Capture the cell that displays the provided text and extract its [X, Y] central coordinate. 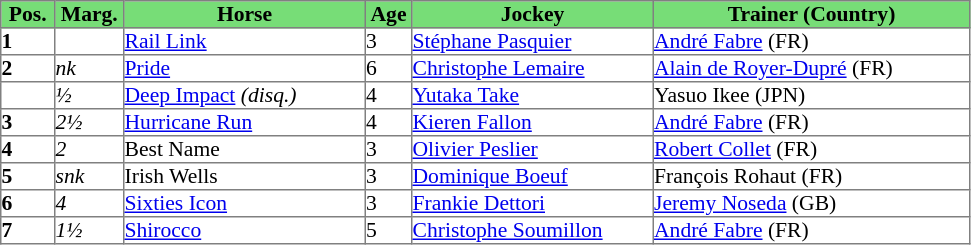
½ [90, 96]
1½ [90, 230]
Marg. [90, 14]
Irish Wells [245, 176]
Shirocco [245, 230]
Kieren Fallon [533, 122]
Yutaka Take [533, 96]
nk [90, 68]
Frankie Dettori [533, 204]
Best Name [245, 150]
Yasuo Ikee (JPN) [811, 96]
Horse [245, 14]
Sixties Icon [245, 204]
Jockey [533, 14]
Christophe Lemaire [533, 68]
1 [28, 42]
snk [90, 176]
Dominique Boeuf [533, 176]
7 [28, 230]
François Rohaut (FR) [811, 176]
Pos. [28, 14]
2½ [90, 122]
Alain de Royer-Dupré (FR) [811, 68]
Deep Impact (disq.) [245, 96]
Hurricane Run [245, 122]
Stéphane Pasquier [533, 42]
Rail Link [245, 42]
Pride [245, 68]
Olivier Peslier [533, 150]
Age [388, 14]
Jeremy Noseda (GB) [811, 204]
Robert Collet (FR) [811, 150]
Christophe Soumillon [533, 230]
Trainer (Country) [811, 14]
